Determine the (X, Y) coordinate at the center of the cell enclosing the given text.  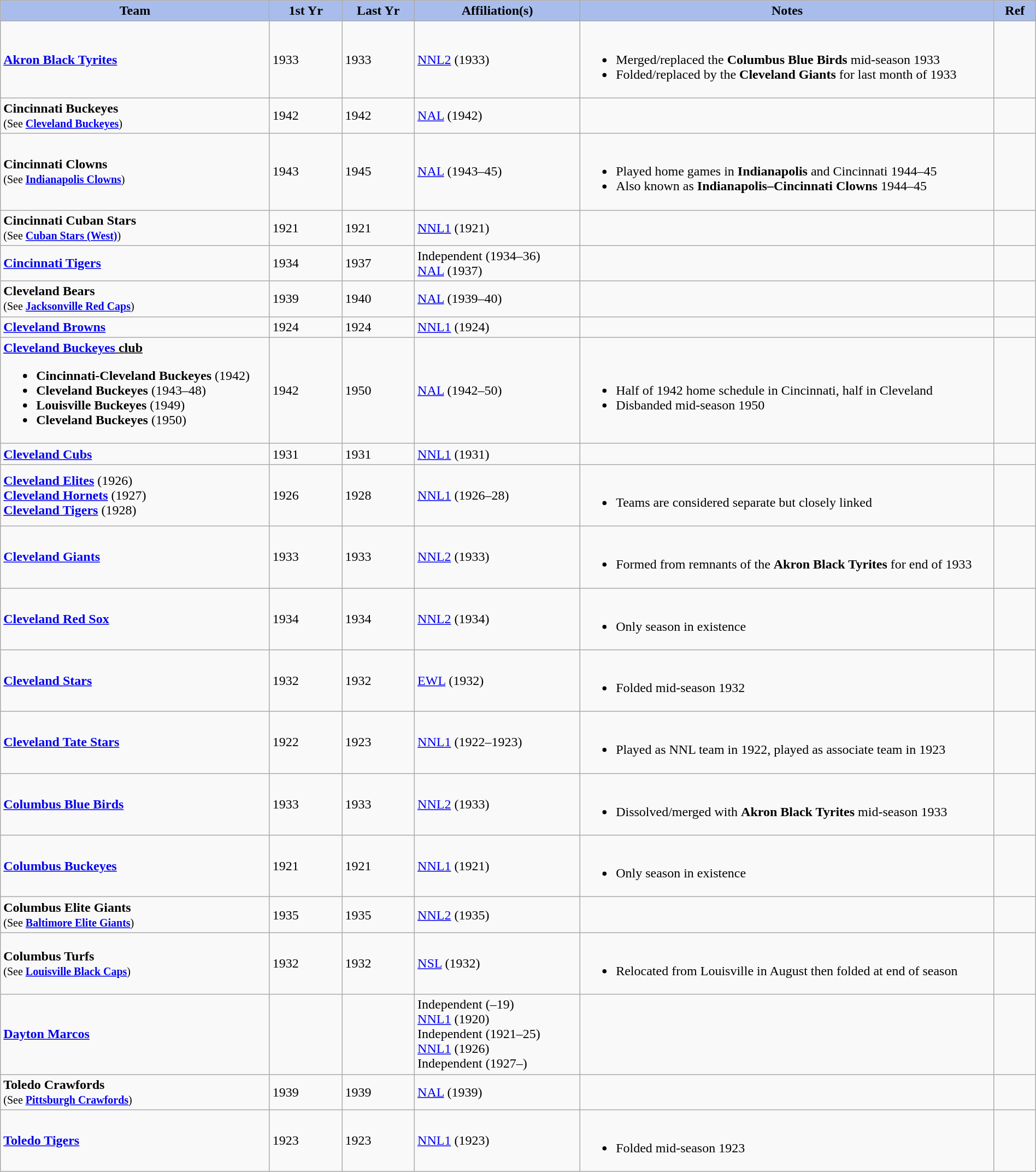
Akron Black Tyrites (136, 60)
Toledo Tigers (136, 1140)
NNL1 (1923) (497, 1140)
Notes (787, 11)
Affiliation(s) (497, 11)
Cincinnati Clowns(See Indianapolis Clowns) (136, 172)
Toledo Crawfords(See Pittsburgh Crawfords) (136, 1092)
Independent (–19)NNL1 (1920)Independent (1921–25)NNL1 (1926)Independent (1927–) (497, 1034)
Cleveland Bears(See Jacksonville Red Caps) (136, 298)
Formed from remnants of the Akron Black Tyrites for end of 1933 (787, 556)
1937 (378, 263)
Cleveland Stars (136, 681)
Half of 1942 home schedule in Cincinnati, half in ClevelandDisbanded mid-season 1950 (787, 390)
1922 (306, 742)
Cleveland Elites (1926)Cleveland Hornets (1927)Cleveland Tigers (1928) (136, 495)
Cleveland Browns (136, 327)
1st Yr (306, 11)
NNL1 (1926–28) (497, 495)
Played as NNL team in 1922, played as associate team in 1923 (787, 742)
NNL1 (1924) (497, 327)
1943 (306, 172)
Cleveland Red Sox (136, 619)
Cleveland Cubs (136, 454)
NSL (1932) (497, 963)
Folded mid-season 1932 (787, 681)
Columbus Blue Birds (136, 805)
1945 (378, 172)
Dayton Marcos (136, 1034)
1928 (378, 495)
Cleveland Tate Stars (136, 742)
NNL2 (1934) (497, 619)
NNL1 (1922–1923) (497, 742)
Cleveland Buckeyes clubCincinnati-Cleveland Buckeyes (1942)Cleveland Buckeyes (1943–48)Louisville Buckeyes (1949)Cleveland Buckeyes (1950) (136, 390)
Cincinnati Cuban Stars(See Cuban Stars (West)) (136, 227)
Relocated from Louisville in August then folded at end of season (787, 963)
Cincinnati Buckeyes(See Cleveland Buckeyes) (136, 116)
Cleveland Giants (136, 556)
Independent (1934–36)NAL (1937) (497, 263)
NAL (1939–40) (497, 298)
Ref (1015, 11)
Columbus Turfs(See Louisville Black Caps) (136, 963)
Columbus Buckeyes (136, 866)
Teams are considered separate but closely linked (787, 495)
Folded mid-season 1923 (787, 1140)
1940 (378, 298)
1950 (378, 390)
Dissolved/merged with Akron Black Tyrites mid-season 1933 (787, 805)
Columbus Elite Giants(See Baltimore Elite Giants) (136, 915)
Team (136, 11)
NAL (1942–50) (497, 390)
EWL (1932) (497, 681)
1926 (306, 495)
Merged/replaced the Columbus Blue Birds mid-season 1933Folded/replaced by the Cleveland Giants for last month of 1933 (787, 60)
NAL (1943–45) (497, 172)
Cincinnati Tigers (136, 263)
NAL (1939) (497, 1092)
Last Yr (378, 11)
NAL (1942) (497, 116)
NNL2 (1935) (497, 915)
Played home games in Indianapolis and Cincinnati 1944–45Also known as Indianapolis–Cincinnati Clowns 1944–45 (787, 172)
NNL1 (1931) (497, 454)
